Identify which cell holds the provided text, then report its [x, y] central coordinate. 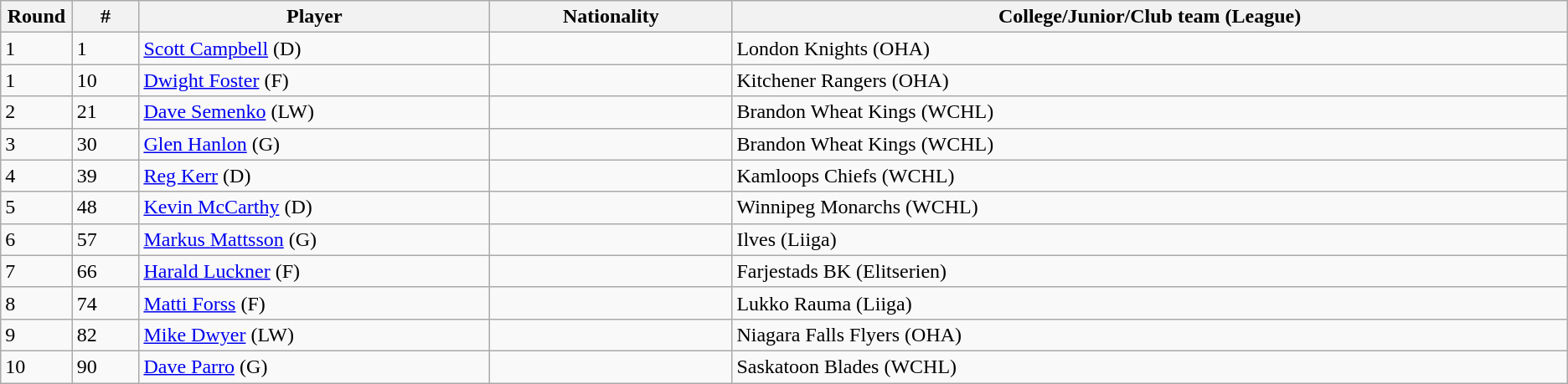
Dave Parro (G) [315, 366]
Markus Mattsson (G) [315, 239]
Scott Campbell (D) [315, 49]
9 [37, 335]
Round [37, 17]
Winnipeg Monarchs (WCHL) [1149, 207]
4 [37, 176]
# [106, 17]
57 [106, 239]
39 [106, 176]
2 [37, 112]
3 [37, 144]
Nationality [611, 17]
Mike Dwyer (LW) [315, 335]
Glen Hanlon (G) [315, 144]
7 [37, 271]
30 [106, 144]
8 [37, 303]
Kevin McCarthy (D) [315, 207]
Reg Kerr (D) [315, 176]
Ilves (Liiga) [1149, 239]
Kamloops Chiefs (WCHL) [1149, 176]
Dave Semenko (LW) [315, 112]
Saskatoon Blades (WCHL) [1149, 366]
82 [106, 335]
48 [106, 207]
London Knights (OHA) [1149, 49]
90 [106, 366]
Farjestads BK (Elitserien) [1149, 271]
Lukko Rauma (Liiga) [1149, 303]
Kitchener Rangers (OHA) [1149, 80]
Dwight Foster (F) [315, 80]
Player [315, 17]
Harald Luckner (F) [315, 271]
College/Junior/Club team (League) [1149, 17]
21 [106, 112]
66 [106, 271]
Matti Forss (F) [315, 303]
6 [37, 239]
74 [106, 303]
Niagara Falls Flyers (OHA) [1149, 335]
5 [37, 207]
